Find where the given text appears and provide that cell's center as [X, Y] coordinate. 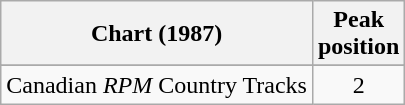
2 [358, 85]
Chart (1987) [157, 34]
Canadian RPM Country Tracks [157, 85]
Peakposition [358, 34]
